Determine the (X, Y) coordinate at the center of the cell enclosing the given text.  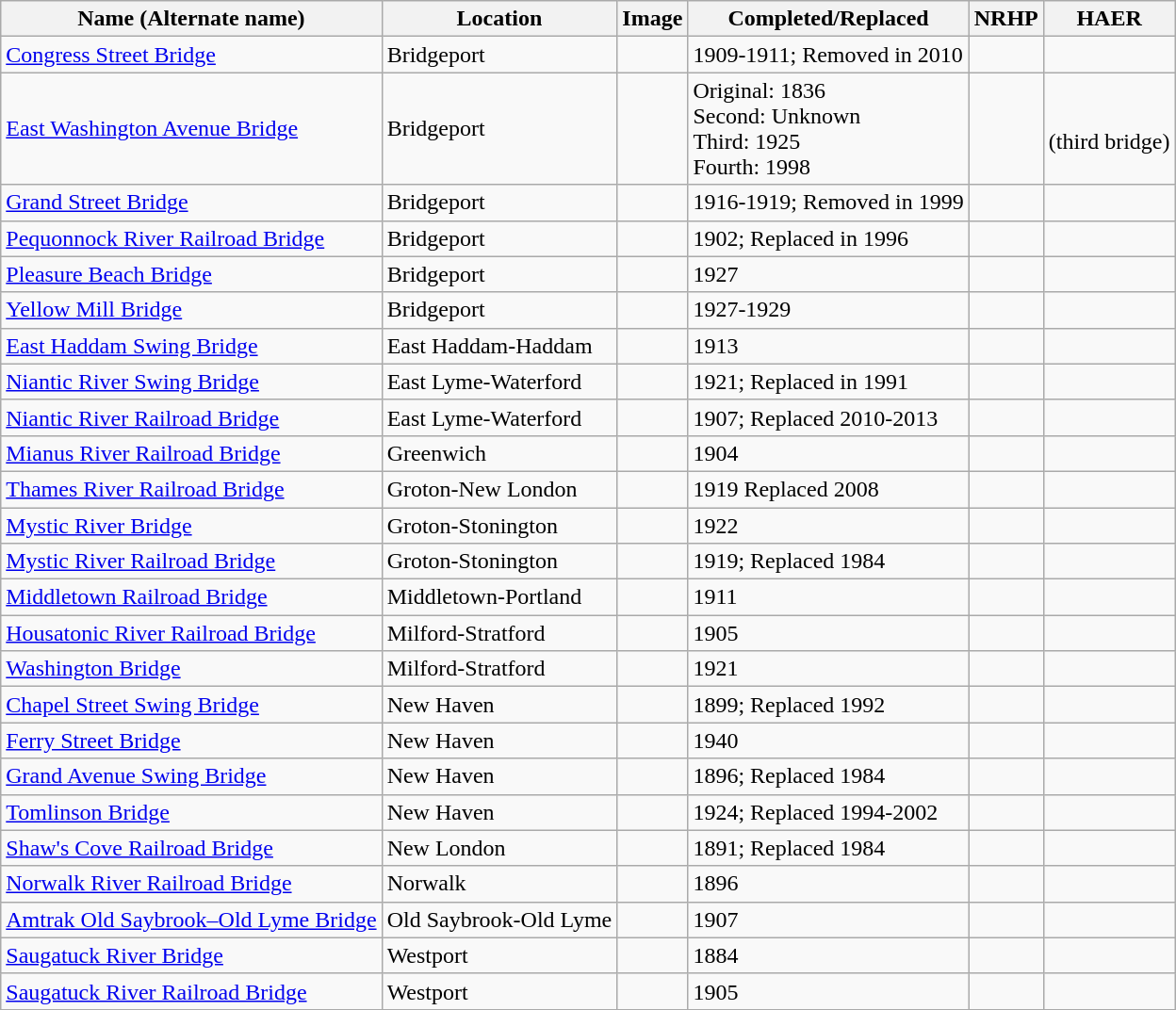
Niantic River Railroad Bridge (191, 417)
East Haddam-Haddam (499, 346)
Ferry Street Bridge (191, 741)
Grand Avenue Swing Bridge (191, 776)
Groton-New London (499, 489)
NRHP (1006, 19)
(third bridge) (1109, 128)
1940 (828, 741)
Yellow Mill Bridge (191, 310)
Old Saybrook-Old Lyme (499, 920)
Middletown-Portland (499, 597)
Tomlinson Bridge (191, 812)
Pleasure Beach Bridge (191, 274)
Mystic River Railroad Bridge (191, 562)
New London (499, 848)
1913 (828, 346)
1896 (828, 884)
Saugatuck River Bridge (191, 955)
Name (Alternate name) (191, 19)
Location (499, 19)
1884 (828, 955)
Norwalk (499, 884)
1919; Replaced 1984 (828, 562)
Washington Bridge (191, 669)
Niantic River Swing Bridge (191, 382)
Image (652, 19)
Shaw's Cove Railroad Bridge (191, 848)
East Washington Avenue Bridge (191, 128)
Grand Street Bridge (191, 203)
1927-1929 (828, 310)
1921 (828, 669)
1924; Replaced 1994-2002 (828, 812)
1902; Replaced in 1996 (828, 238)
1919 Replaced 2008 (828, 489)
1922 (828, 525)
Norwalk River Railroad Bridge (191, 884)
Greenwich (499, 453)
Pequonnock River Railroad Bridge (191, 238)
Middletown Railroad Bridge (191, 597)
East Haddam Swing Bridge (191, 346)
Mianus River Railroad Bridge (191, 453)
Thames River Railroad Bridge (191, 489)
1921; Replaced in 1991 (828, 382)
Original: 1836 Second: Unknown Third: 1925 Fourth: 1998 (828, 128)
1907; Replaced 2010-2013 (828, 417)
1907 (828, 920)
Amtrak Old Saybrook–Old Lyme Bridge (191, 920)
Housatonic River Railroad Bridge (191, 633)
Congress Street Bridge (191, 55)
1904 (828, 453)
Saugatuck River Railroad Bridge (191, 991)
HAER (1109, 19)
1896; Replaced 1984 (828, 776)
1916-1919; Removed in 1999 (828, 203)
1909-1911; Removed in 2010 (828, 55)
1927 (828, 274)
1899; Replaced 1992 (828, 705)
Chapel Street Swing Bridge (191, 705)
Mystic River Bridge (191, 525)
1891; Replaced 1984 (828, 848)
Completed/Replaced (828, 19)
1911 (828, 597)
